Output the [X, Y] coordinate of the center of the cell containing the given text.  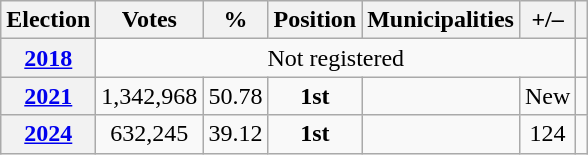
Election [48, 20]
2018 [48, 58]
50.78 [236, 96]
39.12 [236, 134]
2024 [48, 134]
1,342,968 [150, 96]
New [547, 96]
124 [547, 134]
2021 [48, 96]
+/– [547, 20]
% [236, 20]
632,245 [150, 134]
Municipalities [441, 20]
Votes [150, 20]
Position [315, 20]
Not registered [336, 58]
